Return [x, y] of the center of cell containing provided text 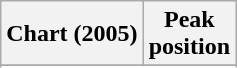
Peakposition [189, 34]
Chart (2005) [72, 34]
